From the cell containing the given text, extract its center point as [X, Y] coordinate. 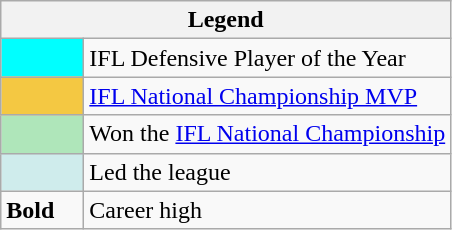
Led the league [268, 172]
Legend [226, 20]
Bold [42, 210]
IFL National Championship MVP [268, 96]
Won the IFL National Championship [268, 134]
IFL Defensive Player of the Year [268, 58]
Career high [268, 210]
